For the text-containing cell, return its midpoint in (x, y) coordinate format. 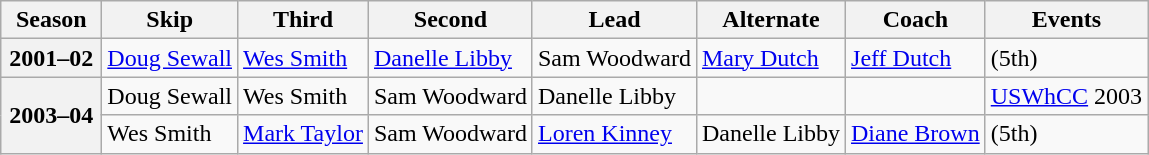
Coach (916, 20)
Mary Dutch (770, 58)
Jeff Dutch (916, 58)
Loren Kinney (614, 134)
Lead (614, 20)
Alternate (770, 20)
Third (304, 20)
Skip (170, 20)
USWhCC 2003 (1066, 96)
Events (1066, 20)
Diane Brown (916, 134)
2001–02 (52, 58)
Mark Taylor (304, 134)
2003–04 (52, 115)
Second (450, 20)
Season (52, 20)
